Find where the given text appears and provide that cell's center as (X, Y) coordinate. 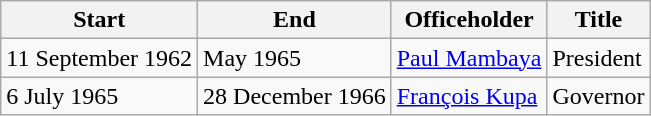
Paul Mambaya (469, 58)
28 December 1966 (295, 96)
Title (598, 20)
May 1965 (295, 58)
Governor (598, 96)
End (295, 20)
6 July 1965 (100, 96)
Officeholder (469, 20)
François Kupa (469, 96)
Start (100, 20)
President (598, 58)
11 September 1962 (100, 58)
